Search for the cell housing the specified text and yield its (X, Y) center coordinate. 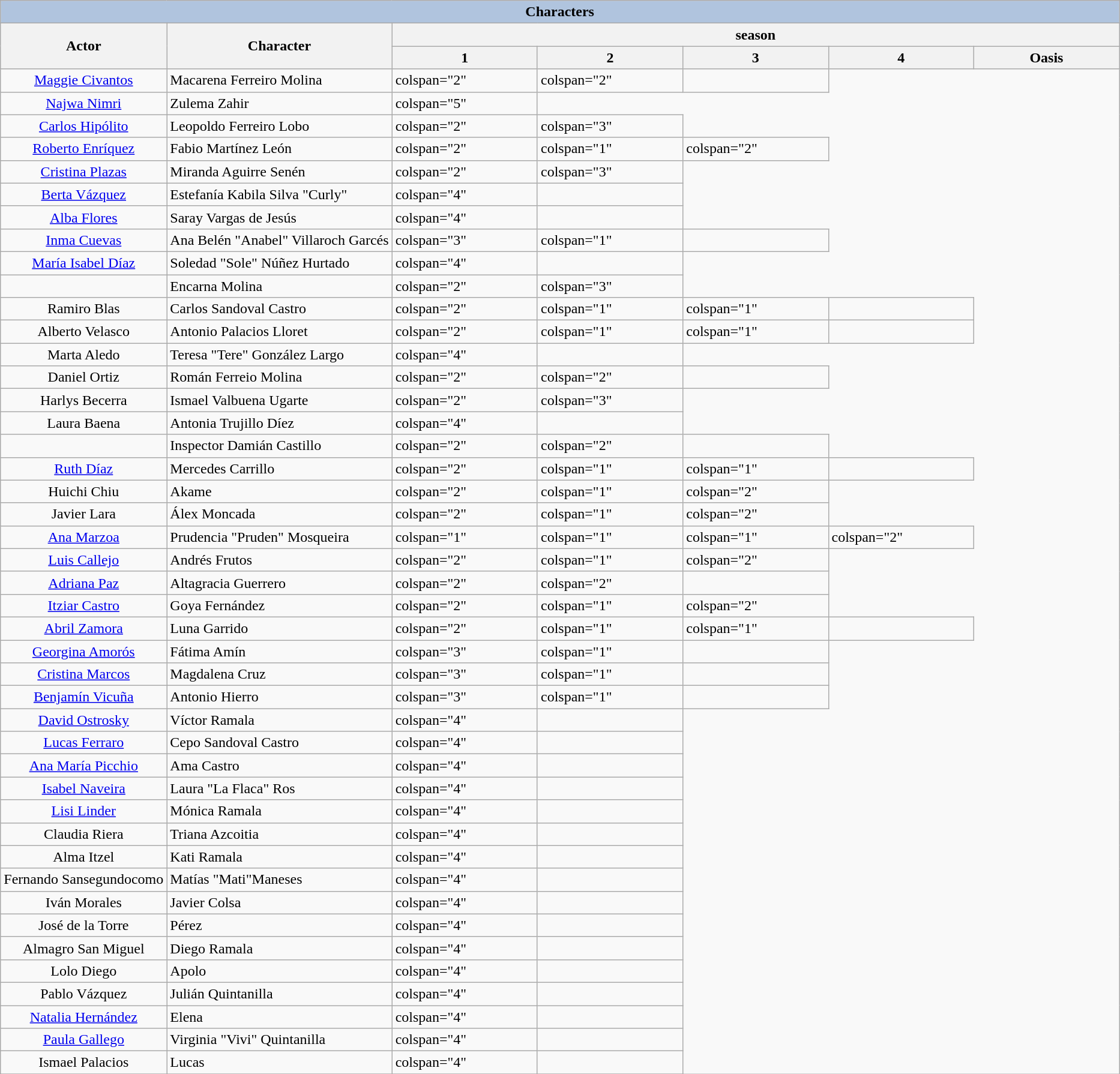
Ramiro Blas (84, 309)
Soledad "Sole" Núñez Hurtado (280, 263)
Maggie Civantos (84, 80)
Antonio Palacios Lloret (280, 332)
Najwa Nimri (84, 103)
Pablo Vázquez (84, 994)
Ana Marzoa (84, 537)
Goya Fernández (280, 605)
Adriana Paz (84, 583)
Saray Vargas de Jesús (280, 217)
Akame (280, 491)
Daniel Ortiz (84, 377)
Iván Morales (84, 902)
Cepo Sandoval Castro (280, 743)
Berta Vázquez (84, 194)
Prudencia "Pruden" Mosqueira (280, 537)
Harlys Becerra (84, 400)
Luna Garrido (280, 628)
Antonia Trujillo Díez (280, 423)
4 (901, 58)
Zulema Zahir (280, 103)
Ana María Picchio (84, 766)
Javier Colsa (280, 902)
Cristina Marcos (84, 674)
Magdalena Cruz (280, 674)
Benjamín Vicuña (84, 697)
Teresa "Tere" González Largo (280, 355)
Lolo Diego (84, 971)
Laura "La Flaca" Ros (280, 788)
David Ostrosky (84, 720)
Carlos Sandoval Castro (280, 309)
Roberto Enríquez (84, 149)
Inma Cuevas (84, 240)
Natalia Hernández (84, 1017)
Julián Quintanilla (280, 994)
Fátima Amín (280, 651)
Pérez (280, 925)
Laura Baena (84, 423)
Elena (280, 1017)
Itziar Castro (84, 605)
Fernando Sansegundocomo (84, 880)
Ismael Valbuena Ugarte (280, 400)
Mónica Ramala (280, 811)
Huichi Chiu (84, 491)
Álex Moncada (280, 514)
Characters (560, 12)
Alma Itzel (84, 857)
Leopoldo Ferreiro Lobo (280, 126)
Alba Flores (84, 217)
Ruth Díaz (84, 469)
Diego Ramala (280, 948)
Andrés Frutos (280, 560)
Fabio Martínez León (280, 149)
Estefanía Kabila Silva "Curly" (280, 194)
Mercedes Carrillo (280, 469)
Miranda Aguirre Senén (280, 172)
Oasis (1046, 58)
Kati Ramala (280, 857)
Lucas (280, 1063)
Triana Azcoitia (280, 834)
1 (465, 58)
Encarna Molina (280, 286)
colspan="5" (465, 103)
Luis Callejo (84, 560)
Altagracia Guerrero (280, 583)
Character (280, 46)
Actor (84, 46)
Claudia Riera (84, 834)
Ana Belén "Anabel" Villaroch Garcés (280, 240)
Carlos Hipólito (84, 126)
Marta Aledo (84, 355)
Cristina Plazas (84, 172)
José de la Torre (84, 925)
Virginia "Vivi" Quintanilla (280, 1040)
María Isabel Díaz (84, 263)
Paula Gallego (84, 1040)
Lisi Linder (84, 811)
season (755, 35)
Ama Castro (280, 766)
Abril Zamora (84, 628)
Apolo (280, 971)
Román Ferreio Molina (280, 377)
Georgina Amorós (84, 651)
Alberto Velasco (84, 332)
Isabel Naveira (84, 788)
Víctor Ramala (280, 720)
Inspector Damián Castillo (280, 446)
Almagro San Miguel (84, 948)
Javier Lara (84, 514)
Matías "Mati"Maneses (280, 880)
Antonio Hierro (280, 697)
3 (756, 58)
Ismael Palacios (84, 1063)
Lucas Ferraro (84, 743)
2 (610, 58)
Macarena Ferreiro Molina (280, 80)
